Capture the cell that displays the provided text and extract its [X, Y] central coordinate. 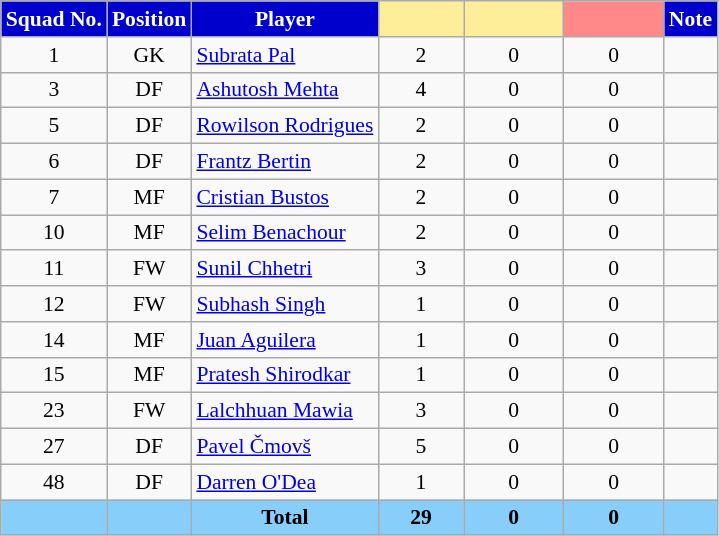
27 [54, 447]
Pratesh Shirodkar [284, 375]
7 [54, 197]
GK [149, 55]
48 [54, 482]
10 [54, 233]
14 [54, 340]
12 [54, 304]
Rowilson Rodrigues [284, 126]
Total [284, 518]
11 [54, 269]
Ashutosh Mehta [284, 90]
Squad No. [54, 19]
Subhash Singh [284, 304]
6 [54, 162]
Position [149, 19]
Note [690, 19]
Juan Aguilera [284, 340]
Pavel Čmovš [284, 447]
Cristian Bustos [284, 197]
Darren O'Dea [284, 482]
Selim Benachour [284, 233]
Sunil Chhetri [284, 269]
Subrata Pal [284, 55]
23 [54, 411]
4 [420, 90]
Player [284, 19]
29 [420, 518]
Lalchhuan Mawia [284, 411]
15 [54, 375]
Frantz Bertin [284, 162]
